Pinpoint the cell where the given text exists, returning its [X, Y] midpoint coordinate. 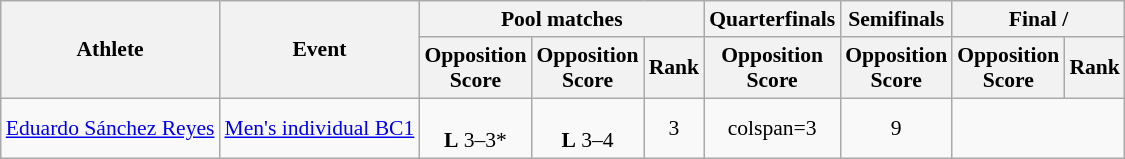
Event [319, 50]
9 [896, 128]
Eduardo Sánchez Reyes [110, 128]
L 3–4 [587, 128]
Final / [1038, 19]
Athlete [110, 50]
3 [674, 128]
Semifinals [896, 19]
L 3–3* [475, 128]
Men's individual BC1 [319, 128]
Quarterfinals [772, 19]
colspan=3 [772, 128]
Pool matches [562, 19]
